Return (x, y) of the center of cell containing provided text 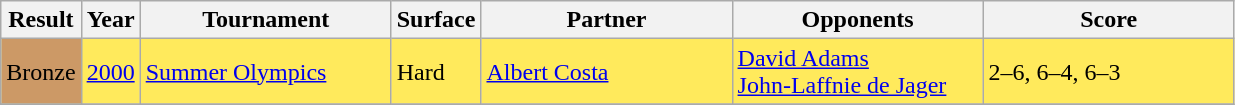
Score (1108, 20)
Tournament (266, 20)
Bronze (41, 72)
Surface (436, 20)
Summer Olympics (266, 72)
Year (110, 20)
2000 (110, 72)
2–6, 6–4, 6–3 (1108, 72)
Opponents (858, 20)
Hard (436, 72)
Partner (606, 20)
Result (41, 20)
David Adams John-Laffnie de Jager (858, 72)
Albert Costa (606, 72)
